Search for the cell housing the specified text and yield its [X, Y] center coordinate. 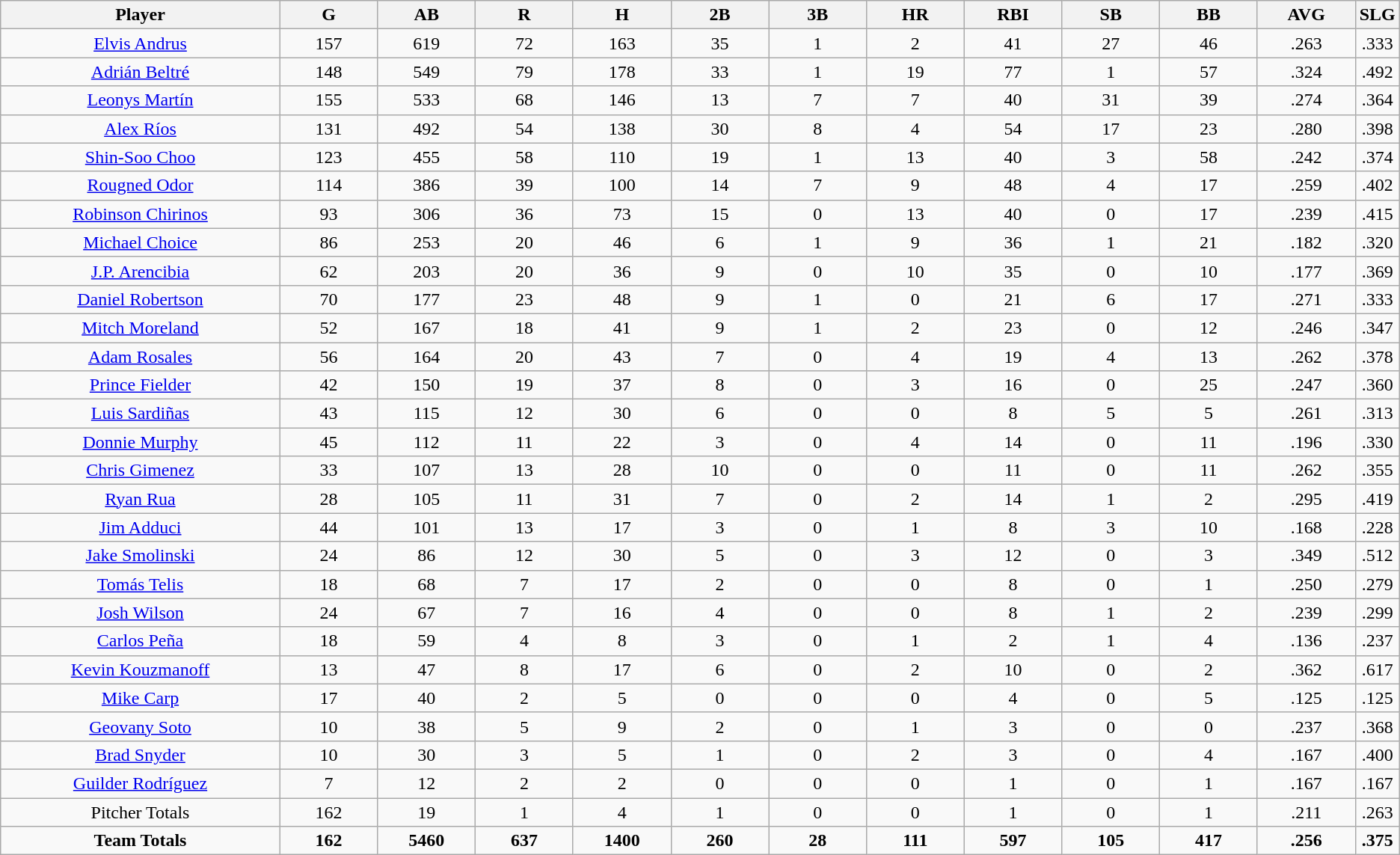
.324 [1306, 72]
Leonys Martín [141, 100]
306 [426, 214]
167 [426, 328]
37 [622, 385]
42 [329, 385]
178 [622, 72]
22 [622, 442]
25 [1209, 385]
Adrián Beltré [141, 72]
.242 [1306, 157]
Alex Ríos [141, 129]
.617 [1378, 669]
111 [915, 841]
Robinson Chirinos [141, 214]
Mike Carp [141, 698]
62 [329, 271]
Michael Choice [141, 242]
RBI [1013, 15]
52 [329, 328]
114 [329, 186]
148 [329, 72]
.211 [1306, 812]
Jake Smolinski [141, 556]
38 [426, 726]
H [622, 15]
101 [426, 527]
47 [426, 669]
56 [329, 357]
.246 [1306, 328]
110 [622, 157]
.374 [1378, 157]
Shin-Soo Choo [141, 157]
93 [329, 214]
27 [1111, 43]
.369 [1378, 271]
.228 [1378, 527]
.330 [1378, 442]
70 [329, 299]
.400 [1378, 755]
Brad Snyder [141, 755]
79 [525, 72]
Kevin Kouzmanoff [141, 669]
455 [426, 157]
73 [622, 214]
260 [719, 841]
.419 [1378, 499]
107 [426, 471]
203 [426, 271]
AB [426, 15]
177 [426, 299]
Donnie Murphy [141, 442]
44 [329, 527]
77 [1013, 72]
386 [426, 186]
Guilder Rodríguez [141, 783]
Carlos Peña [141, 641]
.168 [1306, 527]
549 [426, 72]
3B [818, 15]
AVG [1306, 15]
.256 [1306, 841]
150 [426, 385]
1400 [622, 841]
597 [1013, 841]
619 [426, 43]
.415 [1378, 214]
146 [622, 100]
.274 [1306, 100]
.398 [1378, 129]
533 [426, 100]
.196 [1306, 442]
15 [719, 214]
.512 [1378, 556]
115 [426, 414]
Prince Fielder [141, 385]
112 [426, 442]
.492 [1378, 72]
SLG [1378, 15]
163 [622, 43]
.136 [1306, 641]
Rougned Odor [141, 186]
.261 [1306, 414]
155 [329, 100]
Geovany Soto [141, 726]
417 [1209, 841]
Adam Rosales [141, 357]
Jim Adduci [141, 527]
492 [426, 129]
.362 [1306, 669]
.279 [1378, 584]
.182 [1306, 242]
.320 [1378, 242]
.299 [1378, 613]
157 [329, 43]
164 [426, 357]
.360 [1378, 385]
.402 [1378, 186]
253 [426, 242]
.368 [1378, 726]
G [329, 15]
.259 [1306, 186]
.364 [1378, 100]
Pitcher Totals [141, 812]
Daniel Robertson [141, 299]
.355 [1378, 471]
J.P. Arencibia [141, 271]
131 [329, 129]
2B [719, 15]
SB [1111, 15]
Mitch Moreland [141, 328]
637 [525, 841]
Team Totals [141, 841]
123 [329, 157]
.280 [1306, 129]
.177 [1306, 271]
72 [525, 43]
.347 [1378, 328]
45 [329, 442]
67 [426, 613]
Player [141, 15]
57 [1209, 72]
.295 [1306, 499]
.247 [1306, 385]
Ryan Rua [141, 499]
.378 [1378, 357]
.271 [1306, 299]
100 [622, 186]
138 [622, 129]
.375 [1378, 841]
Luis Sardiñas [141, 414]
Josh Wilson [141, 613]
.250 [1306, 584]
BB [1209, 15]
HR [915, 15]
.313 [1378, 414]
.349 [1306, 556]
59 [426, 641]
Tomás Telis [141, 584]
R [525, 15]
Elvis Andrus [141, 43]
5460 [426, 841]
Chris Gimenez [141, 471]
